Find where the given text appears and provide that cell's center as [X, Y] coordinate. 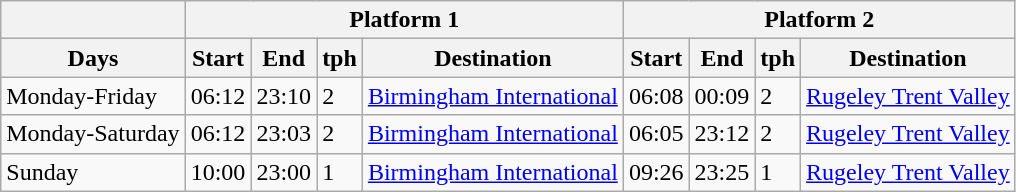
06:05 [656, 134]
23:00 [284, 172]
23:10 [284, 96]
23:03 [284, 134]
23:25 [722, 172]
Monday-Saturday [93, 134]
Days [93, 58]
Sunday [93, 172]
23:12 [722, 134]
06:08 [656, 96]
00:09 [722, 96]
Platform 1 [404, 20]
10:00 [218, 172]
Monday-Friday [93, 96]
Platform 2 [819, 20]
09:26 [656, 172]
